Return the [X, Y] coordinate for the center point of the cell that contains the specified text.  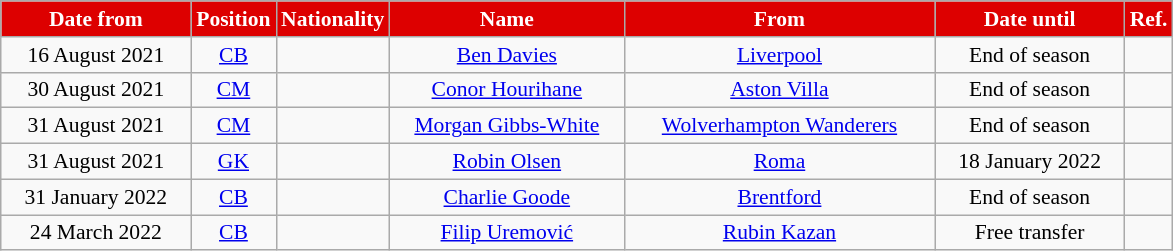
Brentford [779, 197]
Nationality [332, 19]
Position [234, 19]
Robin Olsen [506, 162]
16 August 2021 [96, 55]
GK [234, 162]
18 January 2022 [1030, 162]
Date from [96, 19]
From [779, 19]
Date until [1030, 19]
31 January 2022 [96, 197]
Ben Davies [506, 55]
Roma [779, 162]
Name [506, 19]
Free transfer [1030, 233]
Rubin Kazan [779, 233]
30 August 2021 [96, 90]
Filip Uremović [506, 233]
Charlie Goode [506, 197]
Ref. [1149, 19]
Conor Hourihane [506, 90]
Liverpool [779, 55]
Wolverhampton Wanderers [779, 126]
Morgan Gibbs-White [506, 126]
Aston Villa [779, 90]
24 March 2022 [96, 233]
